Extract the (x, y) coordinate from the center of the cell holding the provided text.  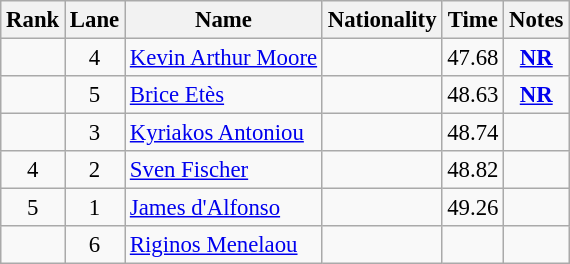
48.63 (473, 95)
47.68 (473, 58)
Lane (95, 20)
48.74 (473, 133)
Sven Fischer (224, 170)
2 (95, 170)
Kevin Arthur Moore (224, 58)
1 (95, 208)
James d'Alfonso (224, 208)
Nationality (382, 20)
Rank (33, 20)
48.82 (473, 170)
Time (473, 20)
Riginos Menelaou (224, 245)
Kyriakos Antoniou (224, 133)
6 (95, 245)
Notes (536, 20)
3 (95, 133)
49.26 (473, 208)
Brice Etès (224, 95)
Name (224, 20)
